Output the [X, Y] coordinate of the center of the cell containing the given text.  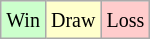
Loss [126, 20]
Draw [72, 20]
Win [24, 20]
